Provide the [X, Y] coordinate of the cell's center where the given text is located.  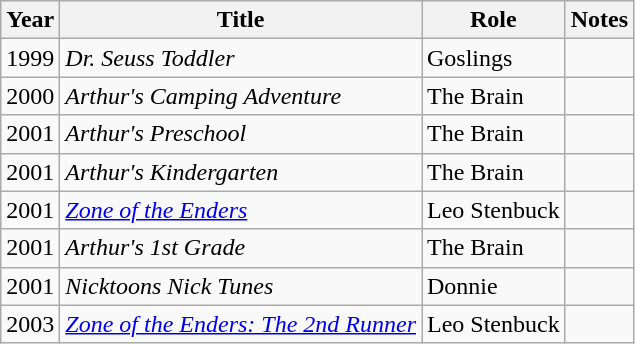
Dr. Seuss Toddler [241, 58]
Notes [599, 20]
Donnie [494, 286]
Year [30, 20]
2003 [30, 324]
Goslings [494, 58]
Arthur's Kindergarten [241, 172]
Nicktoons Nick Tunes [241, 286]
Role [494, 20]
Arthur's Camping Adventure [241, 96]
Arthur's Preschool [241, 134]
1999 [30, 58]
Arthur's 1st Grade [241, 248]
Zone of the Enders: The 2nd Runner [241, 324]
Title [241, 20]
2000 [30, 96]
Zone of the Enders [241, 210]
